Provide the [X, Y] coordinate of the cell's center where the given text is located.  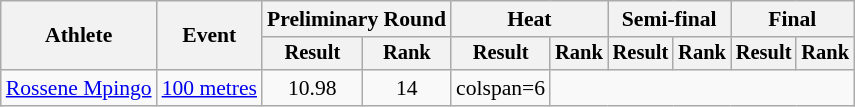
100 metres [210, 88]
14 [407, 88]
Heat [530, 19]
10.98 [312, 88]
Rossene Mpingo [79, 88]
Preliminary Round [356, 19]
Event [210, 36]
colspan=6 [500, 88]
Athlete [79, 36]
Final [792, 19]
Semi-final [670, 19]
